Detect which cell encompasses the target text, then output its [X, Y] center coordinate. 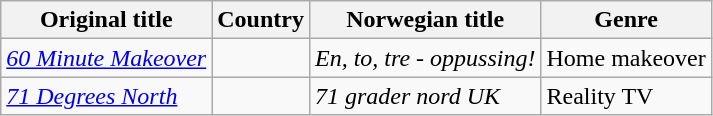
Genre [626, 20]
71 grader nord UK [424, 96]
Original title [106, 20]
Country [261, 20]
71 Degrees North [106, 96]
En, to, tre - oppussing! [424, 58]
60 Minute Makeover [106, 58]
Norwegian title [424, 20]
Home makeover [626, 58]
Reality TV [626, 96]
